Scan for the cell matching the given text and deliver its (X, Y) coordinate at center. 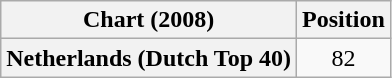
Netherlands (Dutch Top 40) (149, 58)
Position (344, 20)
Chart (2008) (149, 20)
82 (344, 58)
